Detect which cell encompasses the target text, then output its [x, y] center coordinate. 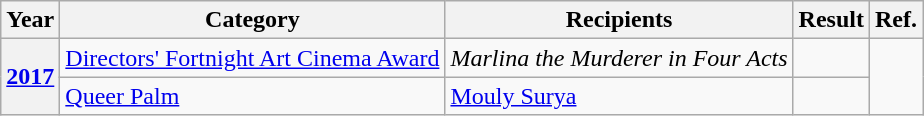
Queer Palm [252, 96]
Mouly Surya [619, 96]
Recipients [619, 20]
Ref. [896, 20]
Marlina the Murderer in Four Acts [619, 58]
Result [831, 20]
2017 [30, 77]
Directors' Fortnight Art Cinema Award [252, 58]
Category [252, 20]
Year [30, 20]
